From the cell containing the given text, extract its center point as (x, y) coordinate. 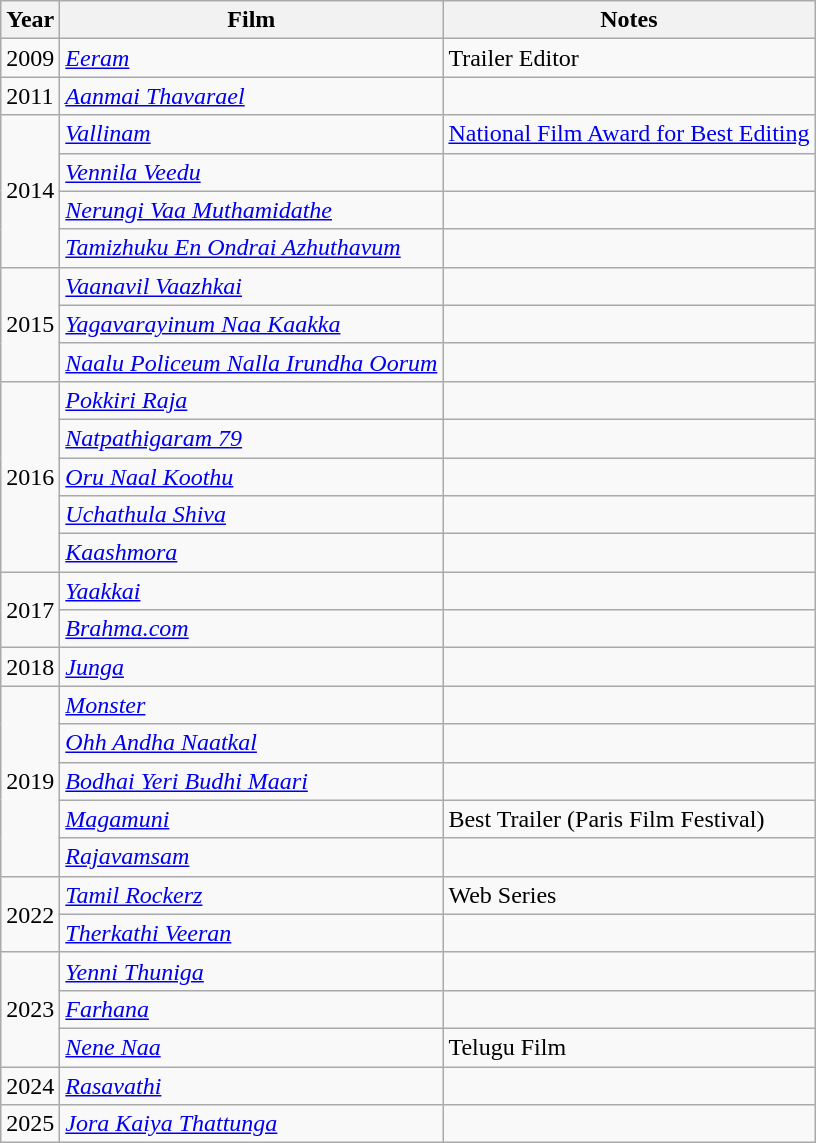
2019 (30, 781)
Notes (629, 20)
Junga (252, 667)
2022 (30, 914)
2025 (30, 1124)
Vallinam (252, 134)
Farhana (252, 1009)
2024 (30, 1085)
Uchathula Shiva (252, 515)
Kaashmora (252, 553)
Year (30, 20)
2017 (30, 610)
2011 (30, 96)
Nene Naa (252, 1047)
Vennila Veedu (252, 172)
2015 (30, 324)
Aanmai Thavarael (252, 96)
Yenni Thuniga (252, 971)
Vaanavil Vaazhkai (252, 286)
2014 (30, 191)
2016 (30, 476)
Ohh Andha Naatkal (252, 743)
Tamizhuku En Ondrai Azhuthavum (252, 248)
Film (252, 20)
Naalu Policeum Nalla Irundha Oorum (252, 362)
Magamuni (252, 819)
2018 (30, 667)
Oru Naal Koothu (252, 477)
Tamil Rockerz (252, 895)
Yagavarayinum Naa Kaakka (252, 324)
Eeram (252, 58)
National Film Award for Best Editing (629, 134)
Nerungi Vaa Muthamidathe (252, 210)
Brahma.com (252, 629)
Telugu Film (629, 1047)
Trailer Editor (629, 58)
Jora Kaiya Thattunga (252, 1124)
Bodhai Yeri Budhi Maari (252, 781)
Monster (252, 705)
Yaakkai (252, 591)
Natpathigaram 79 (252, 438)
Web Series (629, 895)
Pokkiri Raja (252, 400)
Rasavathi (252, 1085)
2023 (30, 1009)
Rajavamsam (252, 857)
2009 (30, 58)
Therkathi Veeran (252, 933)
Best Trailer (Paris Film Festival) (629, 819)
